Scan for the cell matching the given text and deliver its (x, y) coordinate at center. 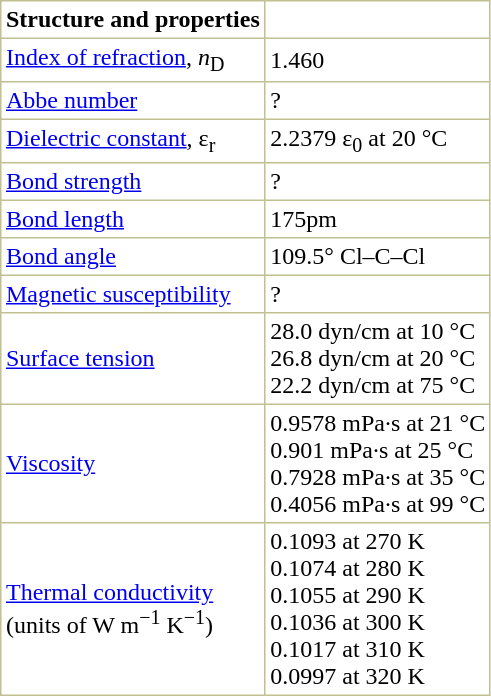
Bond length (133, 220)
Structure and properties (133, 20)
Dielectric constant, εr (133, 142)
0.1093 at 270 K 0.1074 at 280 K 0.1055 at 290 K 0.1036 at 300 K 0.1017 at 310 K 0.0997 at 320 K (378, 609)
Thermal conductivity (units of W m−1 K−1) (133, 609)
Magnetic susceptibility (133, 295)
28.0 dyn/cm at 10 °C26.8 dyn/cm at 20 °C22.2 dyn/cm at 75 °C (378, 359)
175pm (378, 220)
Bond strength (133, 182)
1.460 (378, 60)
109.5° Cl–C–Cl (378, 257)
Bond angle (133, 257)
Viscosity (133, 464)
Surface tension (133, 359)
2.2379 ε0 at 20 °C (378, 142)
0.9578 mPa·s at 21 °C0.901 mPa·s at 25 °C0.7928 mPa·s at 35 °C0.4056 mPa·s at 99 °C (378, 464)
Abbe number (133, 101)
Index of refraction, nD (133, 60)
